Detect which cell encompasses the target text, then output its (X, Y) center coordinate. 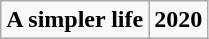
2020 (178, 20)
A simpler life (75, 20)
